Output the (x, y) coordinate of the center of the cell containing the given text.  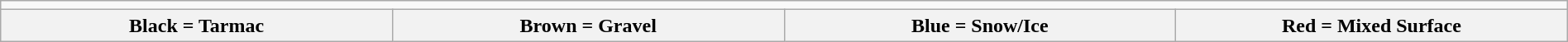
Black = Tarmac (197, 26)
Brown = Gravel (588, 26)
Red = Mixed Surface (1372, 26)
Blue = Snow/Ice (980, 26)
